Locate the cell with the specified text and output its (X, Y) center coordinate. 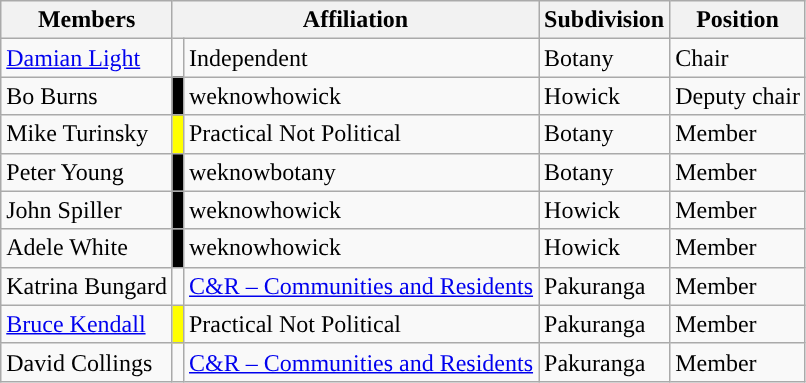
Subdivision (604, 20)
Katrina Bungard (87, 286)
Bo Burns (87, 96)
David Collings (87, 362)
Members (87, 20)
John Spiller (87, 210)
Adele White (87, 248)
Position (738, 20)
Mike Turinsky (87, 134)
weknowbotany (360, 172)
Affiliation (355, 20)
Peter Young (87, 172)
Independent (360, 58)
Bruce Kendall (87, 324)
Deputy chair (738, 96)
Chair (738, 58)
Damian Light (87, 58)
